Return (x, y) of the center of cell containing provided text 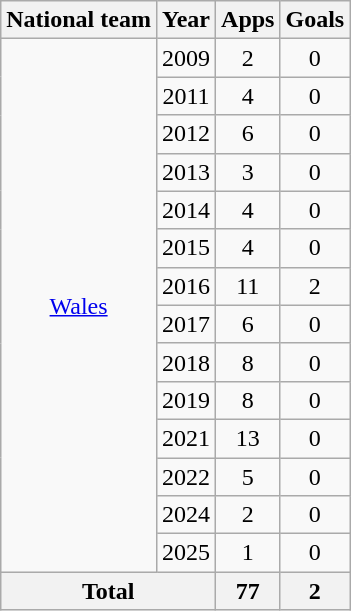
3 (248, 172)
5 (248, 477)
2018 (186, 362)
2012 (186, 134)
Wales (79, 306)
2015 (186, 248)
2009 (186, 58)
2016 (186, 286)
2013 (186, 172)
11 (248, 286)
1 (248, 553)
2019 (186, 400)
2021 (186, 438)
2011 (186, 96)
13 (248, 438)
Goals (315, 20)
Total (108, 591)
National team (79, 20)
2014 (186, 210)
2024 (186, 515)
77 (248, 591)
2017 (186, 324)
2022 (186, 477)
Apps (248, 20)
2025 (186, 553)
Year (186, 20)
